Identify which cell holds the provided text, then report its [x, y] central coordinate. 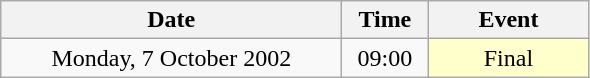
Date [172, 20]
Event [508, 20]
Monday, 7 October 2002 [172, 58]
09:00 [385, 58]
Time [385, 20]
Final [508, 58]
